Capture the cell that displays the provided text and extract its [x, y] central coordinate. 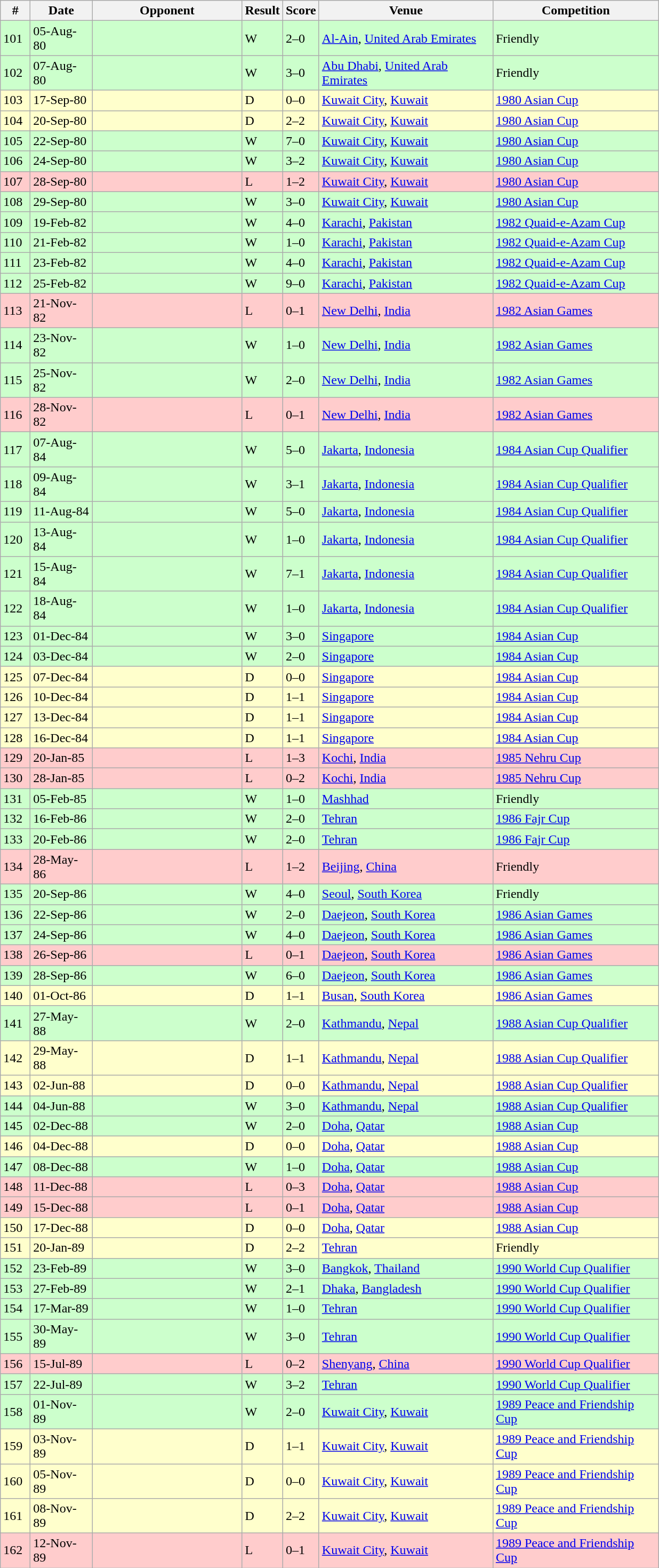
28-May-86 [61, 866]
04-Dec-88 [61, 1147]
11-Aug-84 [61, 512]
152 [15, 1268]
2–1 [301, 1288]
Venue [406, 11]
158 [15, 1412]
16-Feb-86 [61, 819]
114 [15, 346]
159 [15, 1446]
128 [15, 738]
Beijing, China [406, 866]
16-Dec-84 [61, 738]
118 [15, 484]
Score [301, 11]
28-Jan-85 [61, 778]
147 [15, 1167]
155 [15, 1336]
105 [15, 141]
113 [15, 311]
23-Nov-82 [61, 346]
05-Feb-85 [61, 799]
154 [15, 1309]
123 [15, 636]
23-Feb-82 [61, 262]
157 [15, 1384]
108 [15, 202]
20-Sep-86 [61, 894]
7–0 [301, 141]
Result [262, 11]
106 [15, 161]
20-Feb-86 [61, 839]
01-Nov-89 [61, 1412]
136 [15, 914]
02-Dec-88 [61, 1126]
Date [61, 11]
10-Dec-84 [61, 697]
28-Sep-80 [61, 181]
7–1 [301, 574]
26-Sep-86 [61, 955]
Mashhad [406, 799]
20-Sep-80 [61, 121]
121 [15, 574]
28-Sep-86 [61, 975]
102 [15, 73]
117 [15, 449]
12-Nov-89 [61, 1550]
162 [15, 1550]
07-Aug-84 [61, 449]
17-Mar-89 [61, 1309]
6–0 [301, 975]
156 [15, 1364]
119 [15, 512]
133 [15, 839]
110 [15, 242]
29-May-88 [61, 1057]
27-Feb-89 [61, 1288]
127 [15, 717]
# [15, 11]
130 [15, 778]
24-Sep-86 [61, 935]
129 [15, 758]
153 [15, 1288]
3–1 [301, 484]
13-Aug-84 [61, 539]
142 [15, 1057]
15-Aug-84 [61, 574]
144 [15, 1106]
18-Aug-84 [61, 608]
122 [15, 608]
08-Dec-88 [61, 1167]
17-Dec-88 [61, 1228]
03-Nov-89 [61, 1446]
15-Jul-89 [61, 1364]
05-Nov-89 [61, 1481]
Abu Dhabi, United Arab Emirates [406, 73]
21-Nov-82 [61, 311]
24-Sep-80 [61, 161]
9–0 [301, 283]
138 [15, 955]
132 [15, 819]
08-Nov-89 [61, 1516]
Competition [576, 11]
120 [15, 539]
Opponent [167, 11]
146 [15, 1147]
148 [15, 1187]
02-Jun-88 [61, 1085]
137 [15, 935]
17-Sep-80 [61, 100]
125 [15, 676]
115 [15, 380]
112 [15, 283]
29-Sep-80 [61, 202]
15-Dec-88 [61, 1207]
Busan, South Korea [406, 996]
01-Dec-84 [61, 636]
1–3 [301, 758]
Al-Ain, United Arab Emirates [406, 38]
145 [15, 1126]
30-May-89 [61, 1336]
19-Feb-82 [61, 222]
03-Dec-84 [61, 656]
20-Jan-89 [61, 1248]
109 [15, 222]
28-Nov-82 [61, 415]
140 [15, 996]
20-Jan-85 [61, 758]
160 [15, 1481]
05-Aug-80 [61, 38]
141 [15, 1023]
07-Aug-80 [61, 73]
Shenyang, China [406, 1364]
103 [15, 100]
22-Sep-86 [61, 914]
101 [15, 38]
22-Jul-89 [61, 1384]
0–3 [301, 1187]
131 [15, 799]
104 [15, 121]
139 [15, 975]
25-Feb-82 [61, 283]
07-Dec-84 [61, 676]
134 [15, 866]
13-Dec-84 [61, 717]
09-Aug-84 [61, 484]
124 [15, 656]
107 [15, 181]
Dhaka, Bangladesh [406, 1288]
161 [15, 1516]
149 [15, 1207]
04-Jun-88 [61, 1106]
25-Nov-82 [61, 380]
11-Dec-88 [61, 1187]
21-Feb-82 [61, 242]
27-May-88 [61, 1023]
Seoul, South Korea [406, 894]
22-Sep-80 [61, 141]
Bangkok, Thailand [406, 1268]
01-Oct-86 [61, 996]
143 [15, 1085]
150 [15, 1228]
135 [15, 894]
23-Feb-89 [61, 1268]
116 [15, 415]
151 [15, 1248]
111 [15, 262]
126 [15, 697]
